From the cell containing the given text, extract its center point as [x, y] coordinate. 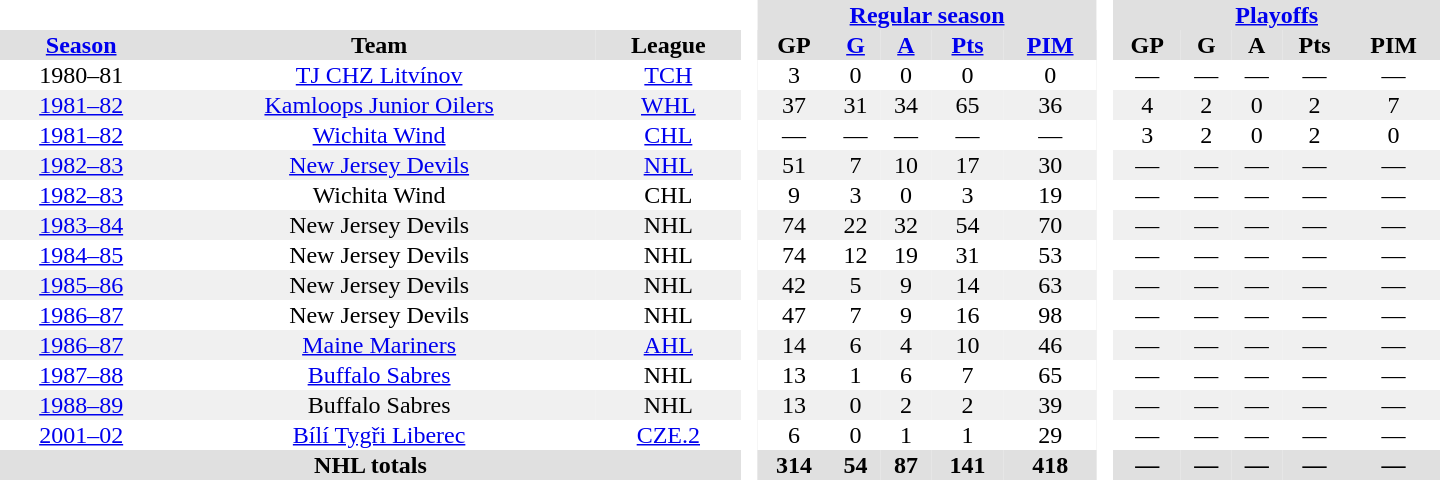
39 [1050, 405]
1988–89 [81, 405]
Regular season [928, 15]
42 [794, 285]
Bílí Tygři Liberec [379, 435]
63 [1050, 285]
22 [855, 225]
CZE.2 [668, 435]
TCH [668, 75]
Team [379, 45]
1984–85 [81, 255]
NHL totals [370, 465]
141 [968, 465]
51 [794, 165]
16 [968, 315]
36 [1050, 105]
70 [1050, 225]
12 [855, 255]
418 [1050, 465]
1987–88 [81, 375]
5 [855, 285]
98 [1050, 315]
37 [794, 105]
Kamloops Junior Oilers [379, 105]
1980–81 [81, 75]
87 [906, 465]
League [668, 45]
46 [1050, 345]
1985–86 [81, 285]
2001–02 [81, 435]
Season [81, 45]
34 [906, 105]
1983–84 [81, 225]
30 [1050, 165]
WHL [668, 105]
Maine Mariners [379, 345]
Playoffs [1276, 15]
314 [794, 465]
29 [1050, 435]
32 [906, 225]
AHL [668, 345]
47 [794, 315]
TJ CHZ Litvínov [379, 75]
53 [1050, 255]
17 [968, 165]
